Find where the given text appears and provide that cell's center as [x, y] coordinate. 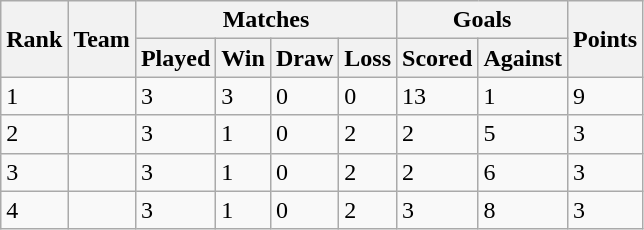
5 [523, 134]
Against [523, 58]
Scored [438, 58]
Matches [266, 20]
Loss [368, 58]
13 [438, 96]
6 [523, 172]
9 [606, 96]
Rank [34, 39]
Goals [482, 20]
Points [606, 39]
Draw [304, 58]
Win [244, 58]
4 [34, 210]
8 [523, 210]
Team [102, 39]
Played [175, 58]
